For the text-containing cell, return its midpoint in [X, Y] coordinate format. 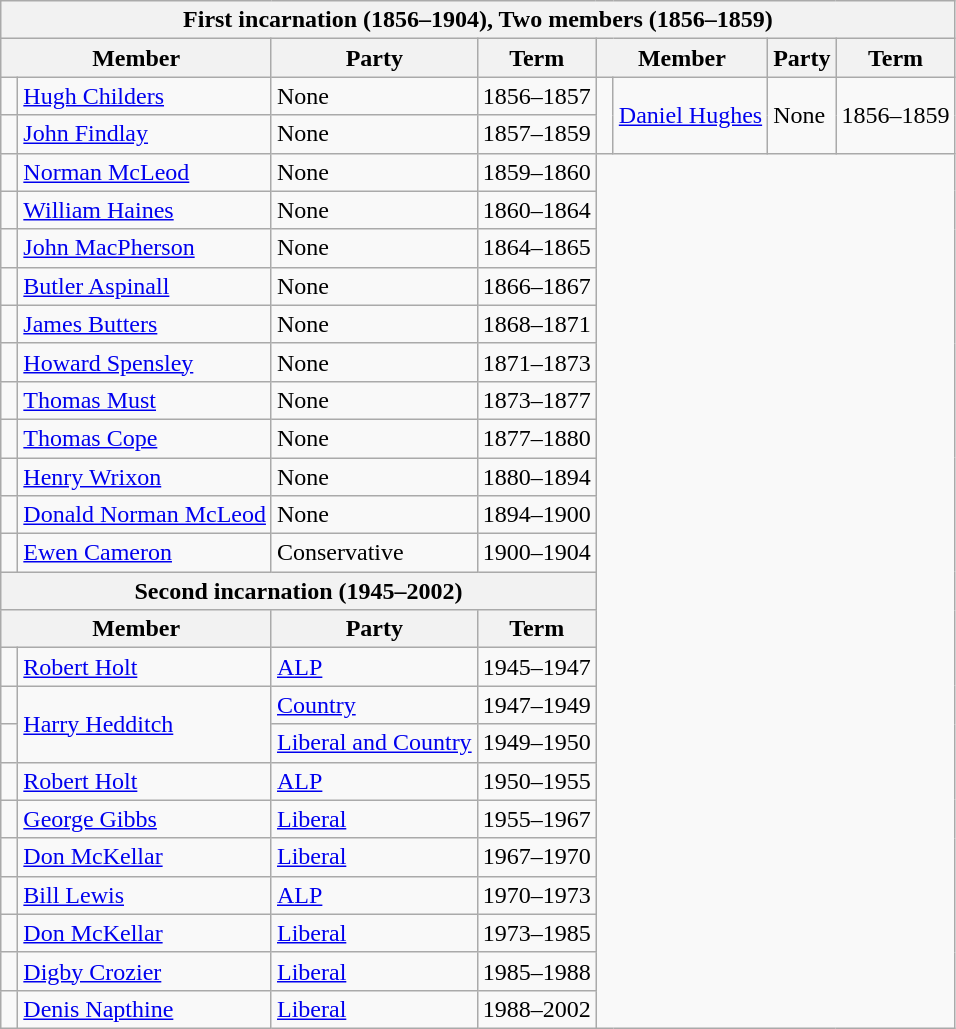
1856–1859 [896, 115]
William Haines [145, 210]
Liberal and Country [374, 743]
1967–1970 [536, 857]
Butler Aspinall [145, 286]
Harry Hedditch [145, 724]
1857–1859 [536, 134]
First incarnation (1856–1904), Two members (1856–1859) [478, 20]
Denis Napthine [145, 1009]
1947–1949 [536, 705]
1868–1871 [536, 324]
1949–1950 [536, 743]
James Butters [145, 324]
Ewen Cameron [145, 553]
1860–1864 [536, 210]
1973–1985 [536, 933]
Bill Lewis [145, 895]
1945–1947 [536, 667]
1988–2002 [536, 1009]
Thomas Cope [145, 438]
1871–1873 [536, 362]
Norman McLeod [145, 172]
1955–1967 [536, 819]
1894–1900 [536, 515]
Hugh Childers [145, 96]
George Gibbs [145, 819]
1880–1894 [536, 477]
John Findlay [145, 134]
1970–1973 [536, 895]
Donald Norman McLeod [145, 515]
Country [374, 705]
1856–1857 [536, 96]
1877–1880 [536, 438]
1900–1904 [536, 553]
1985–1988 [536, 971]
Henry Wrixon [145, 477]
Second incarnation (1945–2002) [298, 591]
1859–1860 [536, 172]
1873–1877 [536, 400]
1950–1955 [536, 781]
Digby Crozier [145, 971]
Thomas Must [145, 400]
1864–1865 [536, 248]
John MacPherson [145, 248]
Conservative [374, 553]
1866–1867 [536, 286]
Daniel Hughes [690, 115]
Howard Spensley [145, 362]
